Find where the given text appears and provide that cell's center as [X, Y] coordinate. 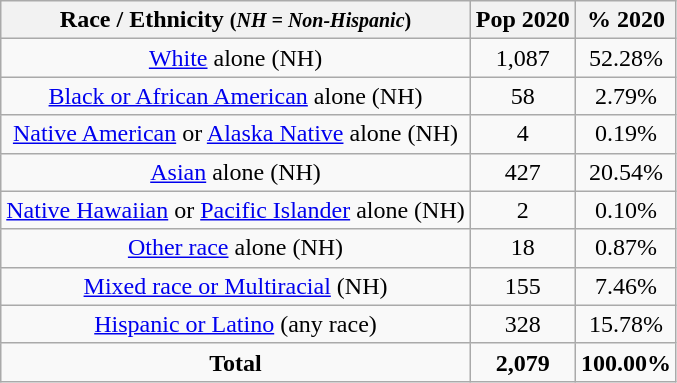
Hispanic or Latino (any race) [236, 324]
White alone (NH) [236, 58]
427 [522, 172]
4 [522, 134]
Native Hawaiian or Pacific Islander alone (NH) [236, 210]
0.10% [626, 210]
Asian alone (NH) [236, 172]
2,079 [522, 362]
18 [522, 248]
7.46% [626, 286]
20.54% [626, 172]
58 [522, 96]
2.79% [626, 96]
Race / Ethnicity (NH = Non-Hispanic) [236, 20]
52.28% [626, 58]
155 [522, 286]
0.87% [626, 248]
Black or African American alone (NH) [236, 96]
Pop 2020 [522, 20]
1,087 [522, 58]
Total [236, 362]
100.00% [626, 362]
0.19% [626, 134]
2 [522, 210]
328 [522, 324]
% 2020 [626, 20]
15.78% [626, 324]
Native American or Alaska Native alone (NH) [236, 134]
Mixed race or Multiracial (NH) [236, 286]
Other race alone (NH) [236, 248]
